Pinpoint the cell where the given text exists, returning its (X, Y) midpoint coordinate. 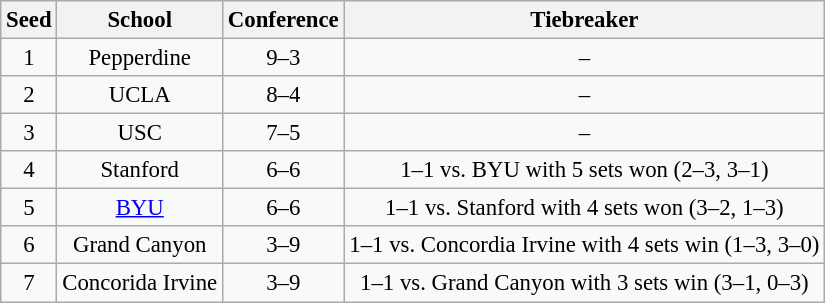
USC (140, 133)
BYU (140, 208)
Tiebreaker (584, 20)
1–1 vs. Concordia Irvine with 4 sets win (1–3, 3–0) (584, 245)
6 (29, 245)
Concorida Irvine (140, 283)
Conference (283, 20)
2 (29, 95)
4 (29, 170)
Pepperdine (140, 58)
1–1 vs. Grand Canyon with 3 sets win (3–1, 0–3) (584, 283)
7–5 (283, 133)
Grand Canyon (140, 245)
1–1 vs. BYU with 5 sets won (2–3, 3–1) (584, 170)
Seed (29, 20)
School (140, 20)
9–3 (283, 58)
3 (29, 133)
UCLA (140, 95)
1 (29, 58)
1–1 vs. Stanford with 4 sets won (3–2, 1–3) (584, 208)
7 (29, 283)
5 (29, 208)
8–4 (283, 95)
Stanford (140, 170)
